Output the (X, Y) coordinate of the center of the cell containing the given text.  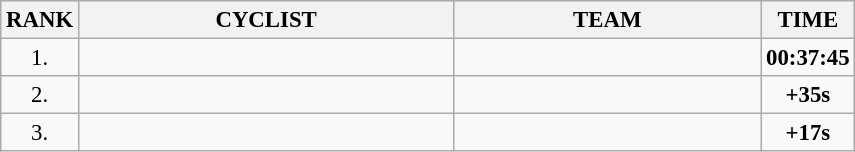
TEAM (608, 20)
RANK (40, 20)
3. (40, 133)
+35s (808, 95)
1. (40, 58)
2. (40, 95)
00:37:45 (808, 58)
CYCLIST (266, 20)
+17s (808, 133)
TIME (808, 20)
